Capture the cell that displays the provided text and extract its (X, Y) central coordinate. 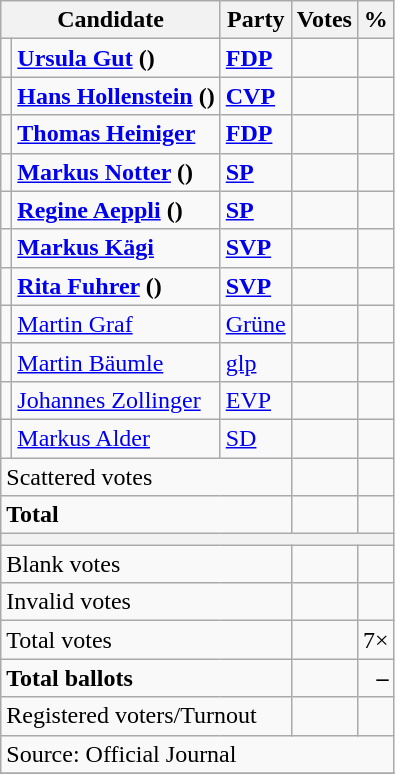
7× (376, 640)
CVP (256, 96)
% (376, 20)
Total ballots (146, 678)
Martin Graf (116, 324)
Markus Notter () (116, 172)
Total (146, 515)
Regine Aeppli () (116, 210)
Invalid votes (146, 602)
Registered voters/Turnout (146, 716)
Rita Fuhrer () (116, 286)
Scattered votes (146, 477)
Johannes Zollinger (116, 400)
EVP (256, 400)
– (376, 678)
Total votes (146, 640)
Ursula Gut () (116, 58)
Markus Kägi (116, 248)
glp (256, 362)
Blank votes (146, 564)
Martin Bäumle (116, 362)
Party (256, 20)
Thomas Heiniger (116, 134)
Markus Alder (116, 438)
Candidate (110, 20)
Source: Official Journal (198, 754)
Hans Hollenstein () (116, 96)
Grüne (256, 324)
Votes (324, 20)
SD (256, 438)
